Locate the cell with the specified text and output its (X, Y) center coordinate. 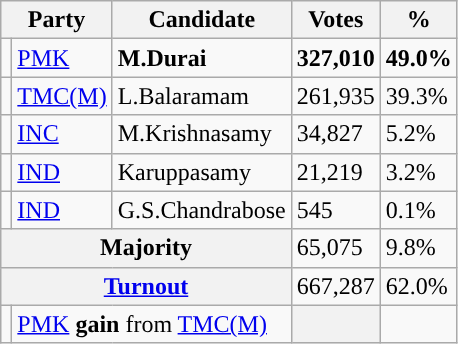
Majority (146, 248)
G.S.Chandrabose (202, 210)
Karuppasamy (202, 172)
Turnout (146, 286)
PMK gain from TMC(M) (152, 324)
Party (56, 20)
65,075 (336, 248)
545 (336, 210)
M.Krishnasamy (202, 134)
49.0% (418, 58)
PMK (62, 58)
Candidate (202, 20)
Votes (336, 20)
39.3% (418, 96)
L.Balaramam (202, 96)
% (418, 20)
9.8% (418, 248)
5.2% (418, 134)
261,935 (336, 96)
327,010 (336, 58)
21,219 (336, 172)
TMC(M) (62, 96)
667,287 (336, 286)
34,827 (336, 134)
0.1% (418, 210)
3.2% (418, 172)
INC (62, 134)
M.Durai (202, 58)
62.0% (418, 286)
